Return the (x, y) coordinate for the center point of the cell that contains the specified text.  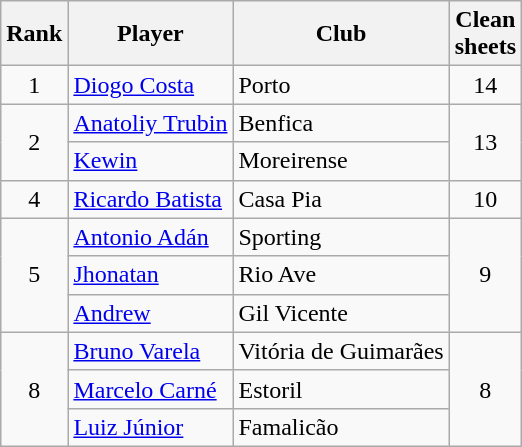
5 (34, 275)
9 (485, 275)
Player (150, 34)
Kewin (150, 161)
Andrew (150, 313)
Jhonatan (150, 275)
Luiz Júnior (150, 427)
Cleansheets (485, 34)
Club (341, 34)
13 (485, 142)
Marcelo Carné (150, 389)
Sporting (341, 237)
Gil Vicente (341, 313)
14 (485, 85)
Benfica (341, 123)
Antonio Adán (150, 237)
1 (34, 85)
Diogo Costa (150, 85)
Rank (34, 34)
Moreirense (341, 161)
Rio Ave (341, 275)
Famalicão (341, 427)
Vitória de Guimarães (341, 351)
Estoril (341, 389)
2 (34, 142)
Anatoliy Trubin (150, 123)
Ricardo Batista (150, 199)
4 (34, 199)
Casa Pia (341, 199)
10 (485, 199)
Bruno Varela (150, 351)
Porto (341, 85)
